Extract the (x, y) coordinate from the center of the cell holding the provided text.  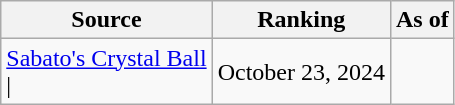
Source (106, 20)
As of (422, 20)
October 23, 2024 (301, 72)
Ranking (301, 20)
Sabato's Crystal Ball| (106, 72)
